Detect which cell encompasses the target text, then output its [X, Y] center coordinate. 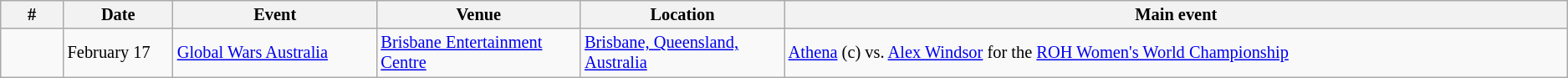
Brisbane Entertainment Centre [479, 53]
Brisbane, Queensland, Australia [682, 53]
Global Wars Australia [275, 53]
February 17 [119, 53]
Event [275, 14]
Athena (c) vs. Alex Windsor for the ROH Women's World Championship [1176, 53]
# [32, 14]
Location [682, 14]
Date [119, 14]
Main event [1176, 14]
Venue [479, 14]
